Locate the cell with the specified text and output its [x, y] center coordinate. 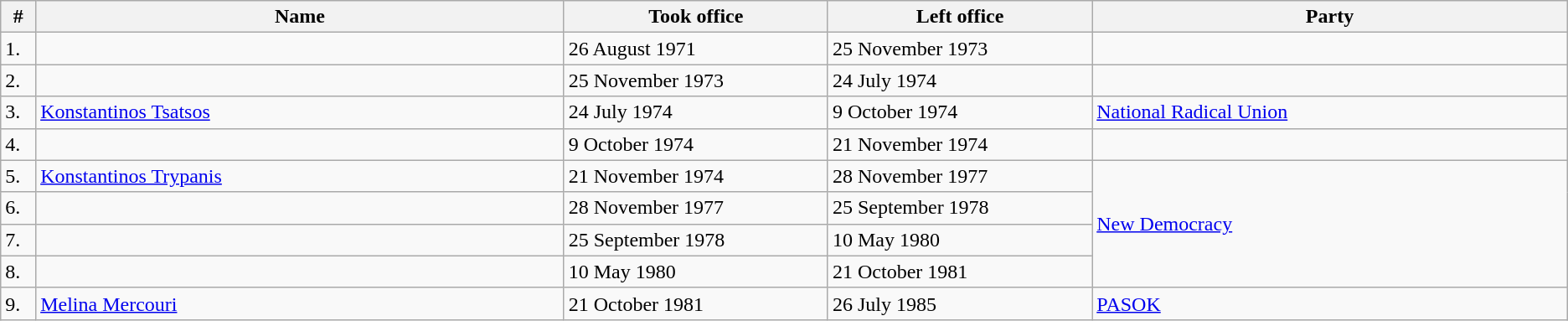
New Democracy [1330, 224]
5. [18, 176]
9. [18, 303]
# [18, 17]
7. [18, 240]
26 August 1971 [695, 49]
1. [18, 49]
4. [18, 144]
2. [18, 80]
8. [18, 272]
6. [18, 208]
PASOK [1330, 303]
3. [18, 112]
Konstantinos Tsatsos [300, 112]
Party [1330, 17]
Name [300, 17]
Konstantinos Trypanis [300, 176]
26 July 1985 [960, 303]
National Radical Union [1330, 112]
Left office [960, 17]
Took office [695, 17]
Melina Mercouri [300, 303]
